Output the [X, Y] coordinate of the center of the cell containing the given text.  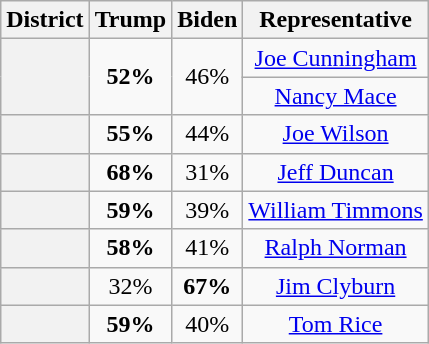
32% [130, 286]
67% [208, 286]
39% [208, 210]
District [45, 20]
68% [130, 172]
41% [208, 248]
46% [208, 77]
Nancy Mace [336, 96]
Joe Cunningham [336, 58]
Biden [208, 20]
44% [208, 134]
31% [208, 172]
Representative [336, 20]
40% [208, 324]
58% [130, 248]
Trump [130, 20]
William Timmons [336, 210]
Tom Rice [336, 324]
Jeff Duncan [336, 172]
Joe Wilson [336, 134]
Jim Clyburn [336, 286]
52% [130, 77]
55% [130, 134]
Ralph Norman [336, 248]
